Provide the [x, y] coordinate of the cell's center where the given text is located.  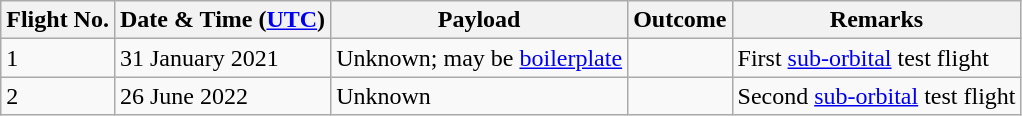
Unknown; may be boilerplate [480, 58]
31 January 2021 [222, 58]
2 [58, 96]
Unknown [480, 96]
26 June 2022 [222, 96]
Outcome [680, 20]
Remarks [876, 20]
First sub-orbital test flight [876, 58]
Flight No. [58, 20]
1 [58, 58]
Payload [480, 20]
Second sub-orbital test flight [876, 96]
Date & Time (UTC) [222, 20]
